From the cell containing the given text, extract its center point as [x, y] coordinate. 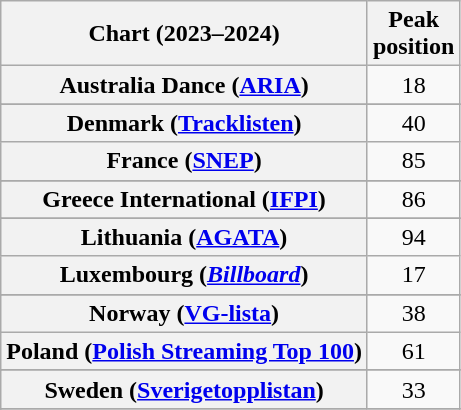
61 [413, 351]
Norway (VG-lista) [184, 313]
Peakposition [413, 34]
Denmark (Tracklisten) [184, 123]
Poland (Polish Streaming Top 100) [184, 351]
Lithuania (AGATA) [184, 237]
85 [413, 161]
Greece International (IFPI) [184, 199]
Sweden (Sverigetopplistan) [184, 389]
17 [413, 275]
86 [413, 199]
40 [413, 123]
33 [413, 389]
France (SNEP) [184, 161]
18 [413, 85]
38 [413, 313]
Chart (2023–2024) [184, 34]
94 [413, 237]
Australia Dance (ARIA) [184, 85]
Luxembourg (Billboard) [184, 275]
